Return the [x, y] coordinate for the center point of the cell that contains the specified text.  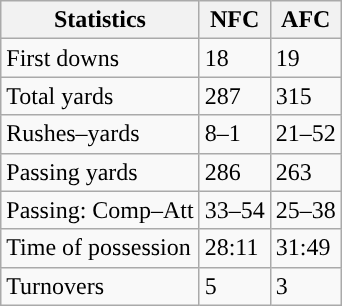
287 [234, 96]
28:11 [234, 248]
263 [306, 172]
286 [234, 172]
3 [306, 286]
Passing yards [100, 172]
Statistics [100, 20]
Turnovers [100, 286]
5 [234, 286]
31:49 [306, 248]
33–54 [234, 210]
First downs [100, 58]
Rushes–yards [100, 134]
315 [306, 96]
Passing: Comp–Att [100, 210]
19 [306, 58]
Time of possession [100, 248]
18 [234, 58]
NFC [234, 20]
Total yards [100, 96]
21–52 [306, 134]
8–1 [234, 134]
25–38 [306, 210]
AFC [306, 20]
